Return the [x, y] coordinate for the center point of the cell that contains the specified text.  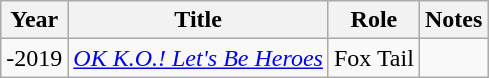
Title [198, 20]
Year [34, 20]
Notes [453, 20]
Fox Tail [374, 58]
OK K.O.! Let's Be Heroes [198, 58]
Role [374, 20]
-2019 [34, 58]
